Identify which cell holds the provided text, then report its [x, y] central coordinate. 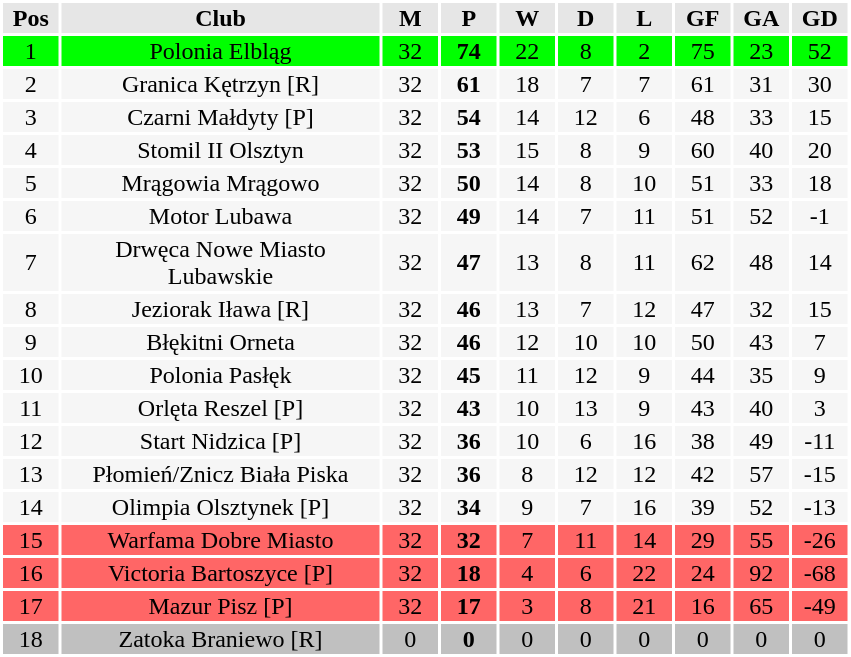
1 [31, 51]
Granica Kętrzyn [R] [221, 84]
GF [703, 18]
Pos [31, 18]
5 [31, 183]
55 [762, 540]
-26 [820, 540]
31 [762, 84]
M [410, 18]
20 [820, 150]
W [528, 18]
Motor Lubawa [221, 216]
-15 [820, 474]
38 [703, 441]
Stomil II Olsztyn [221, 150]
-13 [820, 507]
60 [703, 150]
Olimpia Olsztynek [P] [221, 507]
Czarni Małdyty [P] [221, 117]
D [586, 18]
P [469, 18]
57 [762, 474]
Orlęta Reszel [P] [221, 408]
29 [703, 540]
92 [762, 573]
Drwęca Nowe Miasto Lubawskie [221, 262]
Jeziorak Iława [R] [221, 309]
34 [469, 507]
Polonia Pasłęk [221, 375]
21 [644, 606]
Start Nidzica [P] [221, 441]
39 [703, 507]
74 [469, 51]
-11 [820, 441]
-68 [820, 573]
65 [762, 606]
Błękitni Orneta [221, 342]
GD [820, 18]
Polonia Elbląg [221, 51]
Warfama Dobre Miasto [221, 540]
Zatoka Braniewo [R] [221, 639]
44 [703, 375]
GA [762, 18]
-49 [820, 606]
75 [703, 51]
23 [762, 51]
53 [469, 150]
42 [703, 474]
35 [762, 375]
24 [703, 573]
Club [221, 18]
Mazur Pisz [P] [221, 606]
Mrągowia Mrągowo [221, 183]
Victoria Bartoszyce [P] [221, 573]
54 [469, 117]
L [644, 18]
Płomień/Znicz Biała Piska [221, 474]
30 [820, 84]
-1 [820, 216]
45 [469, 375]
62 [703, 262]
